Scan for the cell matching the given text and deliver its [x, y] coordinate at center. 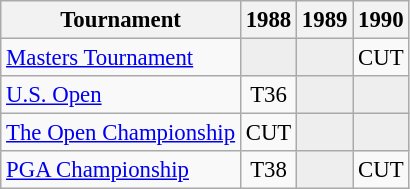
The Open Championship [121, 133]
1989 [325, 20]
Tournament [121, 20]
1988 [268, 20]
U.S. Open [121, 95]
1990 [381, 20]
PGA Championship [121, 170]
T38 [268, 170]
T36 [268, 95]
Masters Tournament [121, 58]
